Return (x, y) of the center of cell containing provided text 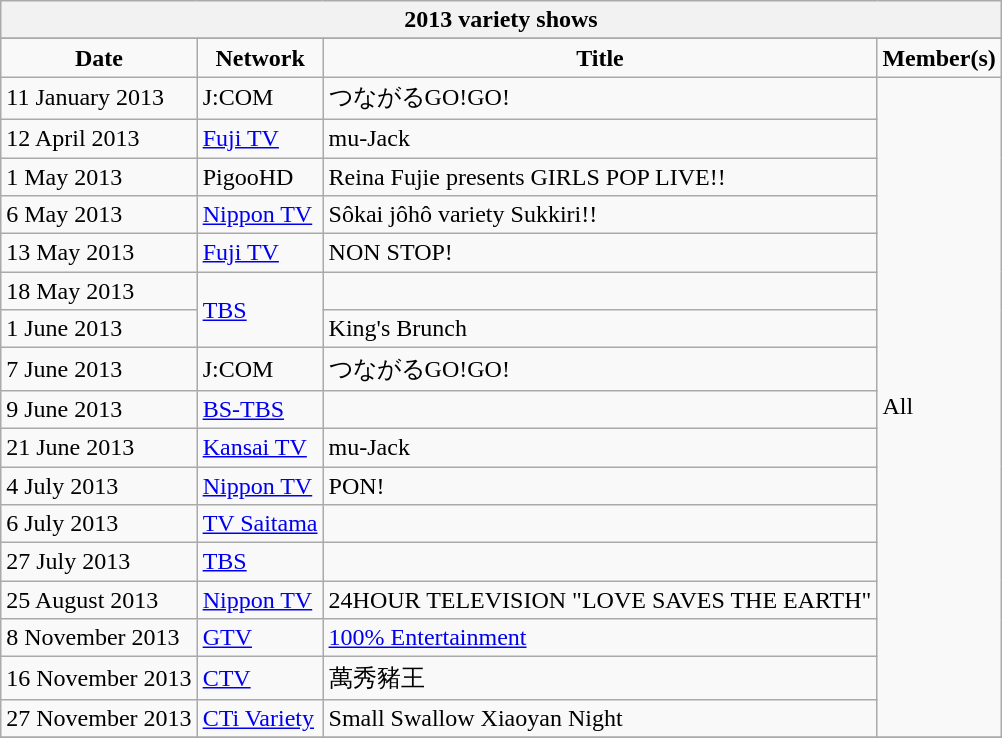
27 November 2013 (99, 718)
CTV (260, 678)
All (939, 408)
BS-TBS (260, 409)
21 June 2013 (99, 447)
CTi Variety (260, 718)
萬秀豬王 (600, 678)
TV Saitama (260, 524)
Reina Fujie presents GIRLS POP LIVE!! (600, 177)
13 May 2013 (99, 253)
100% Entertainment (600, 638)
7 June 2013 (99, 370)
11 January 2013 (99, 98)
Sôkai jôhô variety Sukkiri!! (600, 215)
9 June 2013 (99, 409)
GTV (260, 638)
18 May 2013 (99, 291)
25 August 2013 (99, 600)
16 November 2013 (99, 678)
Kansai TV (260, 447)
6 July 2013 (99, 524)
King's Brunch (600, 329)
NON STOP! (600, 253)
Network (260, 58)
1 May 2013 (99, 177)
1 June 2013 (99, 329)
Title (600, 58)
PON! (600, 485)
Member(s) (939, 58)
12 April 2013 (99, 138)
Date (99, 58)
8 November 2013 (99, 638)
2013 variety shows (501, 20)
4 July 2013 (99, 485)
24HOUR TELEVISION "LOVE SAVES THE EARTH" (600, 600)
27 July 2013 (99, 562)
PigooHD (260, 177)
Small Swallow Xiaoyan Night (600, 718)
6 May 2013 (99, 215)
